Determine the (x, y) coordinate at the center of the cell enclosing the given text.  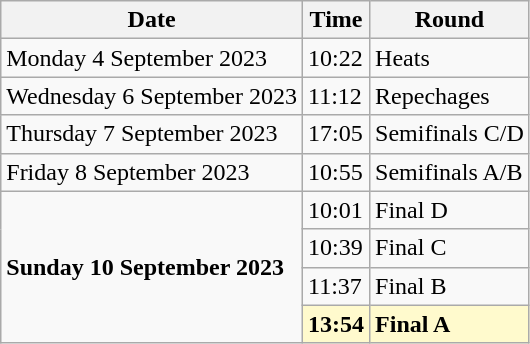
10:01 (336, 210)
10:39 (336, 248)
Final B (450, 286)
Heats (450, 58)
10:55 (336, 172)
Friday 8 September 2023 (152, 172)
Thursday 7 September 2023 (152, 134)
13:54 (336, 324)
Wednesday 6 September 2023 (152, 96)
17:05 (336, 134)
Final A (450, 324)
Time (336, 20)
Monday 4 September 2023 (152, 58)
11:37 (336, 286)
Final D (450, 210)
Semifinals A/B (450, 172)
Semifinals C/D (450, 134)
Date (152, 20)
Sunday 10 September 2023 (152, 267)
11:12 (336, 96)
Final C (450, 248)
10:22 (336, 58)
Round (450, 20)
Repechages (450, 96)
